Return the [x, y] coordinate for the center point of the cell that contains the specified text.  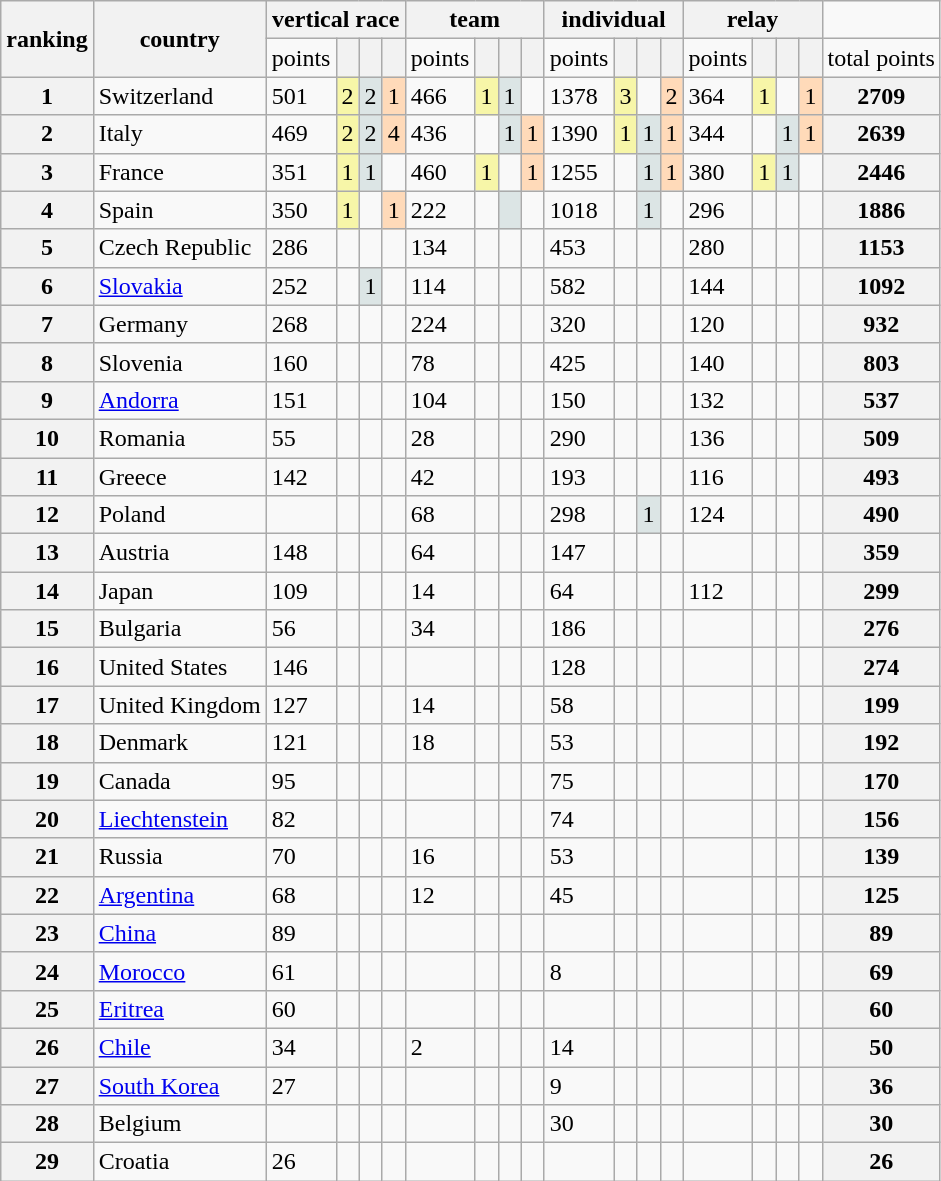
932 [881, 324]
6 [47, 286]
36 [881, 1085]
1255 [579, 172]
Spain [180, 210]
121 [301, 743]
112 [718, 591]
192 [881, 743]
1018 [579, 210]
29 [47, 1162]
148 [301, 553]
24 [47, 971]
460 [440, 172]
Czech Republic [180, 248]
286 [301, 248]
380 [718, 172]
relay [752, 20]
128 [579, 667]
15 [47, 629]
20 [47, 819]
23 [47, 933]
509 [881, 438]
537 [881, 400]
Switzerland [180, 96]
China [180, 933]
170 [881, 781]
Japan [180, 591]
South Korea [180, 1085]
132 [718, 400]
104 [440, 400]
2446 [881, 172]
Greece [180, 477]
ranking [47, 39]
490 [881, 515]
61 [301, 971]
11 [47, 477]
1153 [881, 248]
2709 [881, 96]
114 [440, 286]
1092 [881, 286]
France [180, 172]
359 [881, 553]
22 [47, 895]
Morocco [180, 971]
Germany [180, 324]
2639 [881, 134]
team [474, 20]
120 [718, 324]
17 [47, 705]
Denmark [180, 743]
95 [301, 781]
274 [881, 667]
19 [47, 781]
436 [440, 134]
193 [579, 477]
116 [718, 477]
144 [718, 286]
Eritrea [180, 1009]
United Kingdom [180, 705]
82 [301, 819]
466 [440, 96]
150 [579, 400]
803 [881, 362]
224 [440, 324]
1390 [579, 134]
74 [579, 819]
299 [881, 591]
425 [579, 362]
total points [881, 58]
296 [718, 210]
Canada [180, 781]
75 [579, 781]
10 [47, 438]
Liechtenstein [180, 819]
268 [301, 324]
146 [301, 667]
69 [881, 971]
7 [47, 324]
280 [718, 248]
1886 [881, 210]
139 [881, 857]
Argentina [180, 895]
Romania [180, 438]
Poland [180, 515]
469 [301, 134]
78 [440, 362]
186 [579, 629]
Bulgaria [180, 629]
136 [718, 438]
140 [718, 362]
320 [579, 324]
individual [614, 20]
Belgium [180, 1124]
vertical race [336, 20]
Chile [180, 1047]
501 [301, 96]
160 [301, 362]
125 [881, 895]
42 [440, 477]
Andorra [180, 400]
56 [301, 629]
127 [301, 705]
156 [881, 819]
13 [47, 553]
25 [47, 1009]
364 [718, 96]
5 [47, 248]
298 [579, 515]
134 [440, 248]
351 [301, 172]
147 [579, 553]
350 [301, 210]
Russia [180, 857]
country [180, 39]
276 [881, 629]
151 [301, 400]
United States [180, 667]
58 [579, 705]
Austria [180, 553]
Italy [180, 134]
582 [579, 286]
1378 [579, 96]
45 [579, 895]
344 [718, 134]
55 [301, 438]
199 [881, 705]
290 [579, 438]
70 [301, 857]
493 [881, 477]
Croatia [180, 1162]
252 [301, 286]
453 [579, 248]
Slovenia [180, 362]
222 [440, 210]
Slovakia [180, 286]
142 [301, 477]
109 [301, 591]
21 [47, 857]
124 [718, 515]
50 [881, 1047]
